From the cell containing the given text, extract its center point as [x, y] coordinate. 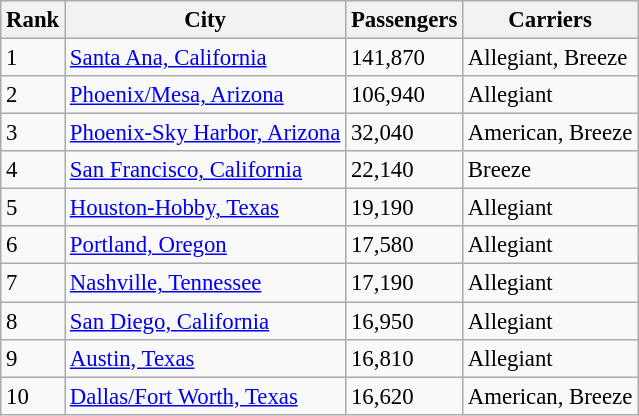
16,950 [404, 321]
6 [33, 245]
San Francisco, California [206, 170]
22,140 [404, 170]
16,620 [404, 396]
San Diego, California [206, 321]
Dallas/Fort Worth, Texas [206, 396]
Nashville, Tennessee [206, 283]
32,040 [404, 133]
2 [33, 95]
4 [33, 170]
141,870 [404, 58]
10 [33, 396]
8 [33, 321]
17,190 [404, 283]
Phoenix/Mesa, Arizona [206, 95]
5 [33, 208]
16,810 [404, 358]
1 [33, 58]
19,190 [404, 208]
Passengers [404, 20]
9 [33, 358]
3 [33, 133]
Houston-Hobby, Texas [206, 208]
Santa Ana, California [206, 58]
106,940 [404, 95]
Portland, Oregon [206, 245]
Austin, Texas [206, 358]
Breeze [550, 170]
Carriers [550, 20]
17,580 [404, 245]
Allegiant, Breeze [550, 58]
Phoenix-Sky Harbor, Arizona [206, 133]
Rank [33, 20]
7 [33, 283]
City [206, 20]
